Return (X, Y) of the center of cell containing provided text 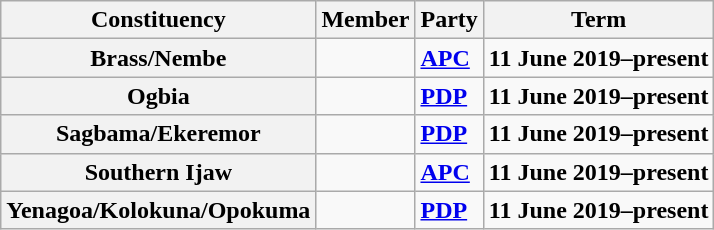
Southern Ijaw (158, 172)
Yenagoa/Kolokuna/Opokuma (158, 210)
Party (449, 20)
Constituency (158, 20)
Ogbia (158, 96)
Sagbama/Ekeremor (158, 134)
Member (366, 20)
Brass/Nembe (158, 58)
Term (598, 20)
